Return [x, y] of the center of cell containing provided text 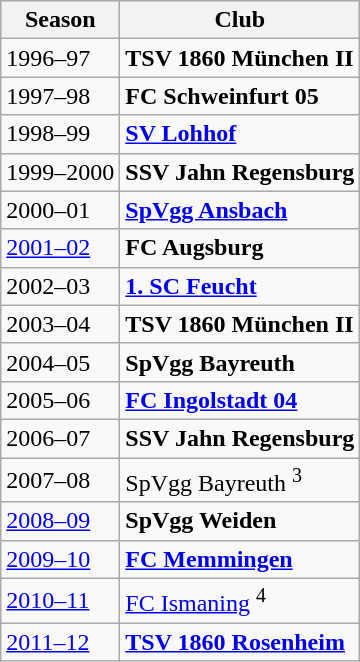
1996–97 [60, 58]
2008–09 [60, 521]
SpVgg Bayreuth [240, 362]
1997–98 [60, 96]
2001–02 [60, 248]
2011–12 [60, 642]
1998–99 [60, 134]
2009–10 [60, 559]
Season [60, 20]
FC Augsburg [240, 248]
FC Ingolstadt 04 [240, 400]
1999–2000 [60, 172]
SpVgg Weiden [240, 521]
2010–11 [60, 600]
2002–03 [60, 286]
2003–04 [60, 324]
2004–05 [60, 362]
2000–01 [60, 210]
Club [240, 20]
FC Ismaning 4 [240, 600]
2005–06 [60, 400]
SpVgg Ansbach [240, 210]
FC Schweinfurt 05 [240, 96]
2007–08 [60, 480]
FC Memmingen [240, 559]
SV Lohhof [240, 134]
TSV 1860 Rosenheim [240, 642]
1. SC Feucht [240, 286]
2006–07 [60, 438]
SpVgg Bayreuth 3 [240, 480]
